Pinpoint the cell where the given text exists, returning its (x, y) midpoint coordinate. 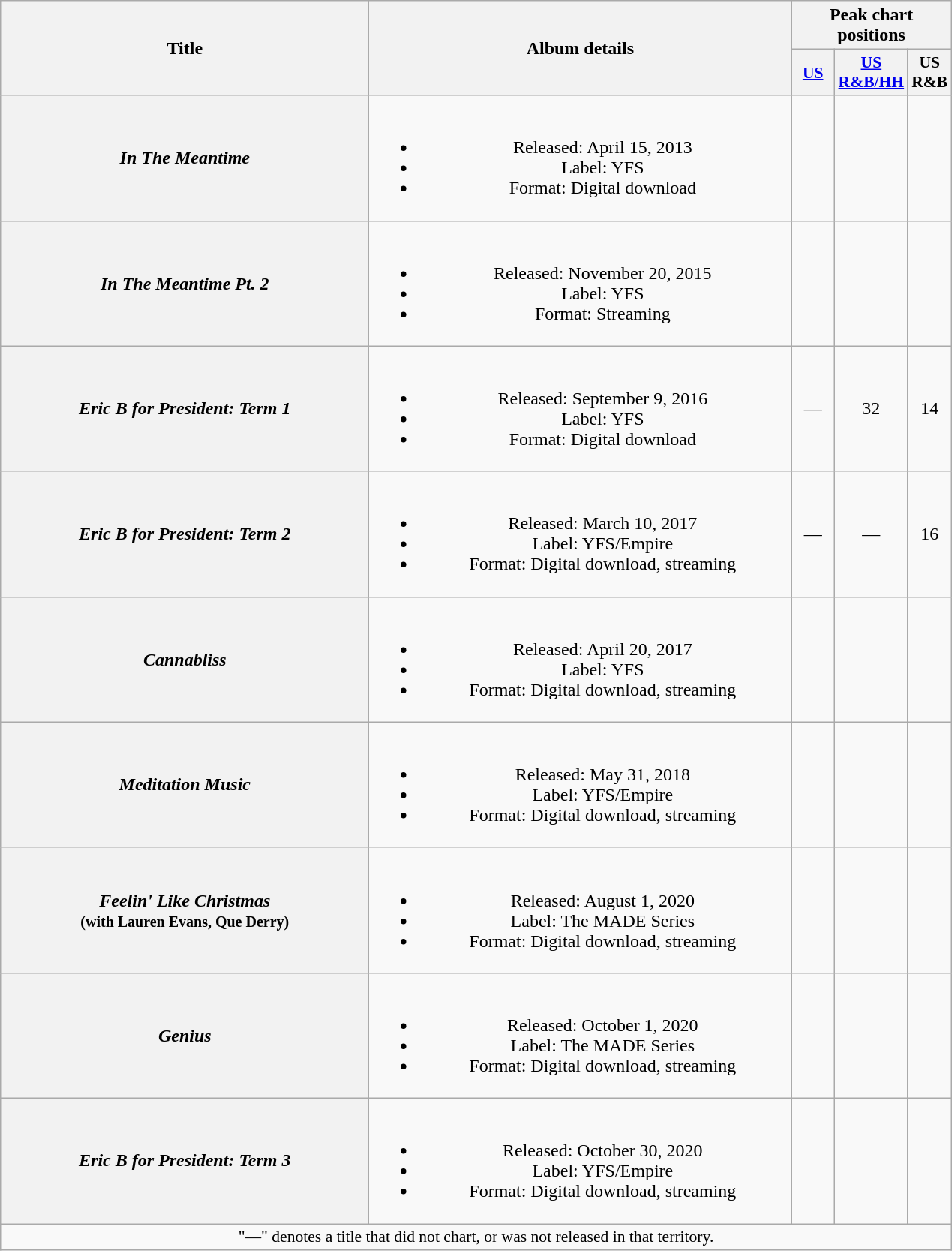
Released: April 20, 2017Label: YFSFormat: Digital download, streaming (581, 659)
32 (872, 408)
Title (185, 48)
USR&B (929, 72)
Feelin' Like Christmas(with Lauren Evans, Que Derry) (185, 910)
Released: August 1, 2020Label: The MADE SeriesFormat: Digital download, streaming (581, 910)
Meditation Music (185, 785)
Cannabliss (185, 659)
Released: March 10, 2017Label: YFS/EmpireFormat: Digital download, streaming (581, 534)
Eric B for President: Term 3 (185, 1160)
16 (929, 534)
Released: May 31, 2018Label: YFS/EmpireFormat: Digital download, streaming (581, 785)
Peak chart positions (872, 26)
"—" denotes a title that did not chart, or was not released in that territory. (476, 1237)
Genius (185, 1036)
Eric B for President: Term 1 (185, 408)
In The Meantime (185, 158)
In The Meantime Pt. 2 (185, 284)
Album details (581, 48)
Released: September 9, 2016Label: YFSFormat: Digital download (581, 408)
Released: October 30, 2020Label: YFS/EmpireFormat: Digital download, streaming (581, 1160)
Released: April 15, 2013Label: YFSFormat: Digital download (581, 158)
US (813, 72)
14 (929, 408)
US R&B/HH (872, 72)
Released: November 20, 2015Label: YFSFormat: Streaming (581, 284)
Released: October 1, 2020Label: The MADE SeriesFormat: Digital download, streaming (581, 1036)
Eric B for President: Term 2 (185, 534)
